Detect which cell encompasses the target text, then output its [X, Y] center coordinate. 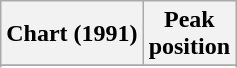
Chart (1991) [72, 34]
Peakposition [189, 34]
